For the text-containing cell, return its midpoint in (X, Y) coordinate format. 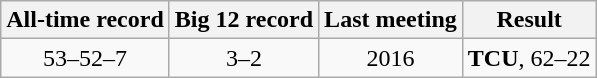
3–2 (244, 58)
TCU, 62–22 (529, 58)
53–52–7 (86, 58)
All-time record (86, 20)
2016 (391, 58)
Big 12 record (244, 20)
Last meeting (391, 20)
Result (529, 20)
